From the cell containing the given text, extract its center point as [x, y] coordinate. 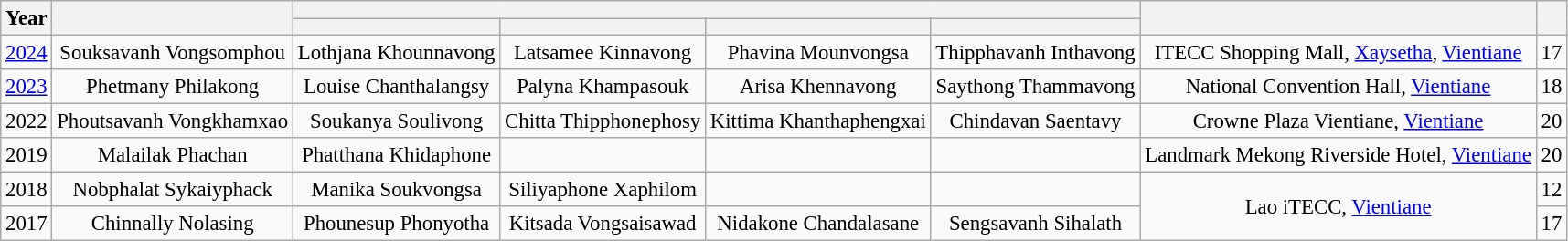
12 [1551, 190]
Thipphavanh Inthavong [1035, 53]
2017 [27, 224]
Sengsavanh Sihalath [1035, 224]
Arisa Khennavong [817, 87]
Louise Chanthalangsy [396, 87]
Phatthana Khidaphone [396, 155]
Kitsada Vongsaisawad [603, 224]
Phetmany Philakong [173, 87]
Latsamee Kinnavong [603, 53]
Manika Soukvongsa [396, 190]
Lao iTECC, Vientiane [1339, 206]
Phounesup Phonyotha [396, 224]
Chinnally Nolasing [173, 224]
2024 [27, 53]
Year [27, 18]
National Convention Hall, Vientiane [1339, 87]
Phoutsavanh Vongkhamxao [173, 121]
Chindavan Saentavy [1035, 121]
Saythong Thammavong [1035, 87]
Lothjana Khounnavong [396, 53]
2022 [27, 121]
2023 [27, 87]
18 [1551, 87]
ITECC Shopping Mall, Xaysetha, Vientiane [1339, 53]
Landmark Mekong Riverside Hotel, Vientiane [1339, 155]
Crowne Plaza Vientiane, Vientiane [1339, 121]
Kittima Khanthaphengxai [817, 121]
Soukanya Soulivong [396, 121]
Souksavanh Vongsomphou [173, 53]
Nobphalat Sykaiyphack [173, 190]
2018 [27, 190]
2019 [27, 155]
Palyna Khampasouk [603, 87]
Chitta Thipphonephosy [603, 121]
Malailak Phachan [173, 155]
Siliyaphone Xaphilom [603, 190]
Phavina Mounvongsa [817, 53]
Nidakone Chandalasane [817, 224]
